Detect which cell encompasses the target text, then output its (x, y) center coordinate. 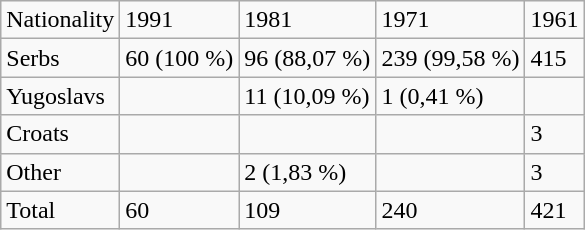
1971 (450, 20)
60 (180, 210)
240 (450, 210)
Serbs (60, 58)
Croats (60, 134)
Nationality (60, 20)
2 (1,83 %) (308, 172)
1991 (180, 20)
60 (100 %) (180, 58)
11 (10,09 %) (308, 96)
1961 (554, 20)
415 (554, 58)
96 (88,07 %) (308, 58)
Other (60, 172)
239 (99,58 %) (450, 58)
421 (554, 210)
Total (60, 210)
Yugoslavs (60, 96)
1981 (308, 20)
1 (0,41 %) (450, 96)
109 (308, 210)
